Return (X, Y) of the center of cell containing provided text 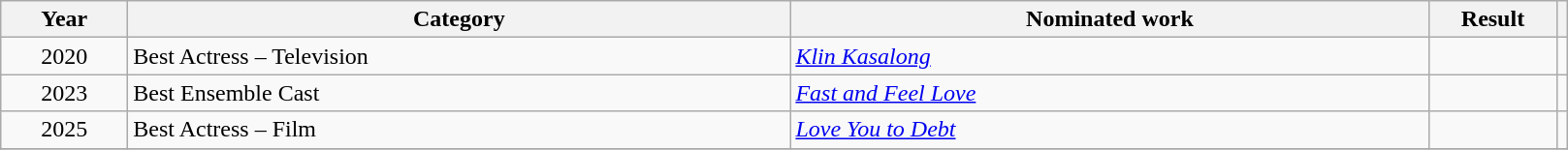
Result (1493, 19)
2025 (64, 130)
Best Actress – Film (460, 130)
2023 (64, 93)
Best Ensemble Cast (460, 93)
Category (460, 19)
Fast and Feel Love (1109, 93)
Klin Kasalong (1109, 56)
Nominated work (1109, 19)
Year (64, 19)
Love You to Debt (1109, 130)
2020 (64, 56)
Best Actress – Television (460, 56)
